Capture the cell that displays the provided text and extract its (x, y) central coordinate. 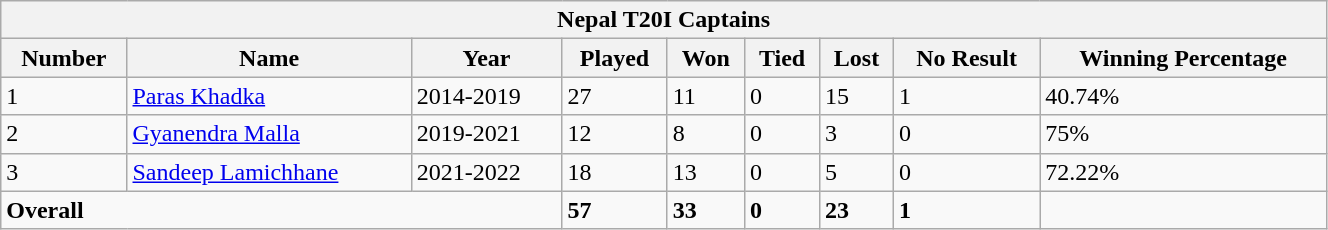
8 (706, 134)
Lost (857, 58)
57 (614, 210)
Nepal T20I Captains (664, 20)
27 (614, 96)
Year (486, 58)
Overall (282, 210)
15 (857, 96)
5 (857, 172)
2014-2019 (486, 96)
72.22% (1184, 172)
Tied (782, 58)
No Result (966, 58)
Gyanendra Malla (269, 134)
33 (706, 210)
Name (269, 58)
13 (706, 172)
2021-2022 (486, 172)
2 (64, 134)
Played (614, 58)
12 (614, 134)
75% (1184, 134)
Number (64, 58)
40.74% (1184, 96)
Paras Khadka (269, 96)
2019-2021 (486, 134)
Winning Percentage (1184, 58)
Won (706, 58)
Sandeep Lamichhane (269, 172)
23 (857, 210)
11 (706, 96)
18 (614, 172)
